Determine the (X, Y) coordinate at the center of the cell enclosing the given text.  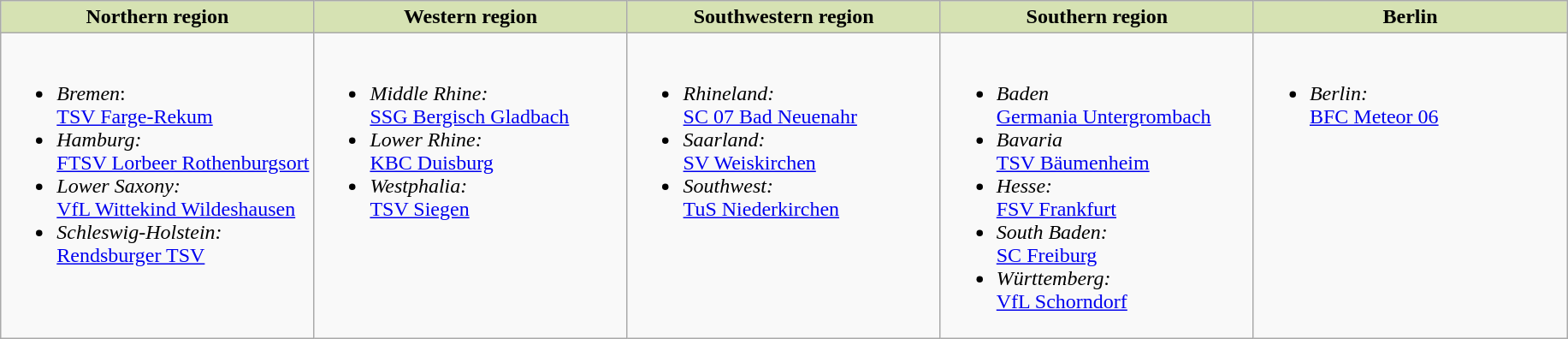
Western region (470, 17)
Rhineland:SC 07 Bad NeuenahrSaarland: SV WeiskirchenSouthwest:TuS Niederkirchen (784, 186)
Middle Rhine:SSG Bergisch GladbachLower Rhine:KBC DuisburgWestphalia:TSV Siegen (470, 186)
Berlin:BFC Meteor 06 (1410, 186)
Southwestern region (784, 17)
Northern region (157, 17)
Berlin (1410, 17)
Southern region (1097, 17)
Bremen:TSV Farge-RekumHamburg:FTSV Lorbeer RothenburgsortLower Saxony:VfL Wittekind WildeshausenSchleswig-Holstein:Rendsburger TSV (157, 186)
BadenGermania UntergrombachBavariaTSV BäumenheimHesse:FSV FrankfurtSouth Baden:SC FreiburgWürttemberg:VfL Schorndorf (1097, 186)
